Return [x, y] of the center of cell containing provided text 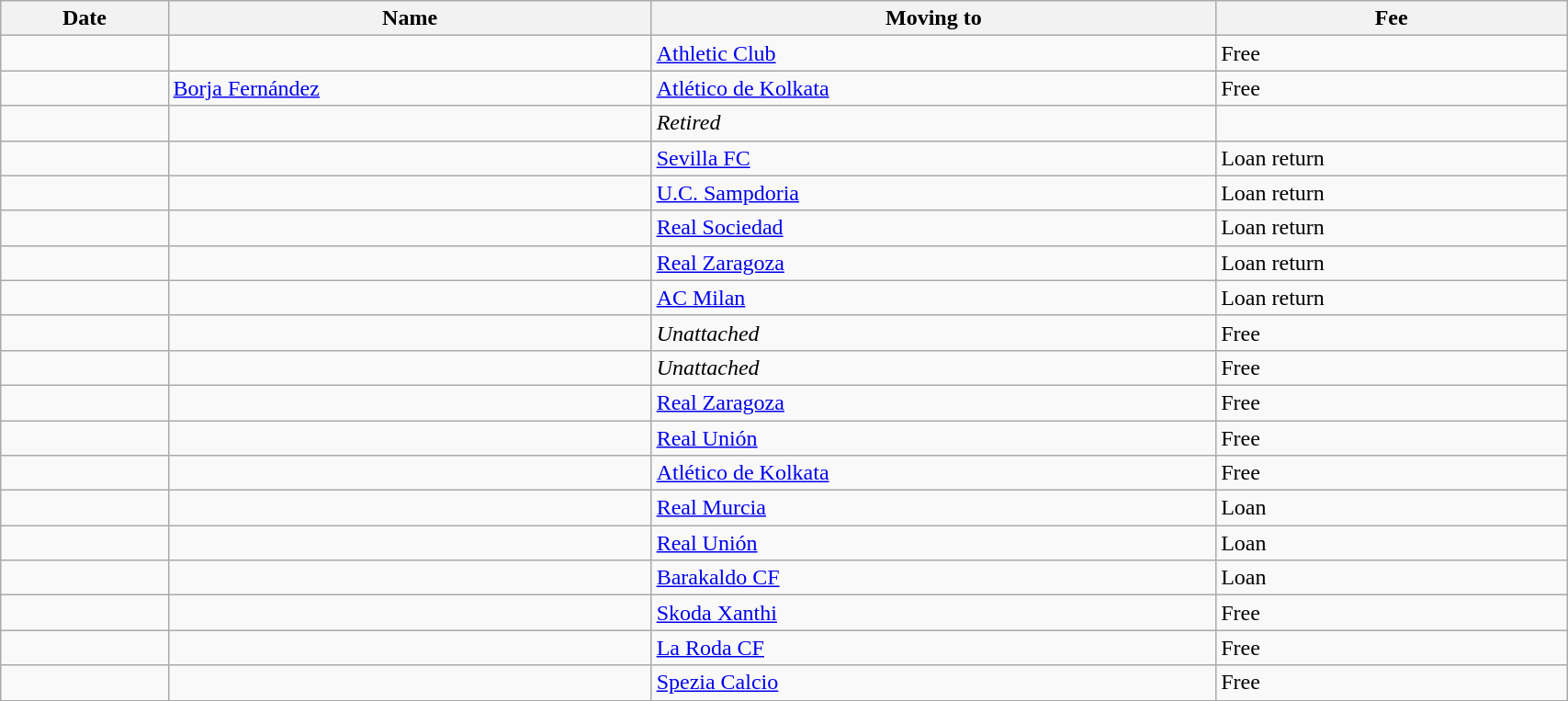
Date [85, 18]
Borja Fernández [410, 88]
Sevilla FC [933, 158]
La Roda CF [933, 648]
Barakaldo CF [933, 578]
Fee [1392, 18]
AC Milan [933, 298]
Real Sociedad [933, 228]
Moving to [933, 18]
Real Murcia [933, 508]
Athletic Club [933, 53]
Retired [933, 123]
U.C. Sampdoria [933, 193]
Skoda Xanthi [933, 613]
Name [410, 18]
Spezia Calcio [933, 683]
